Return the [x, y] coordinate for the center point of the cell that contains the specified text.  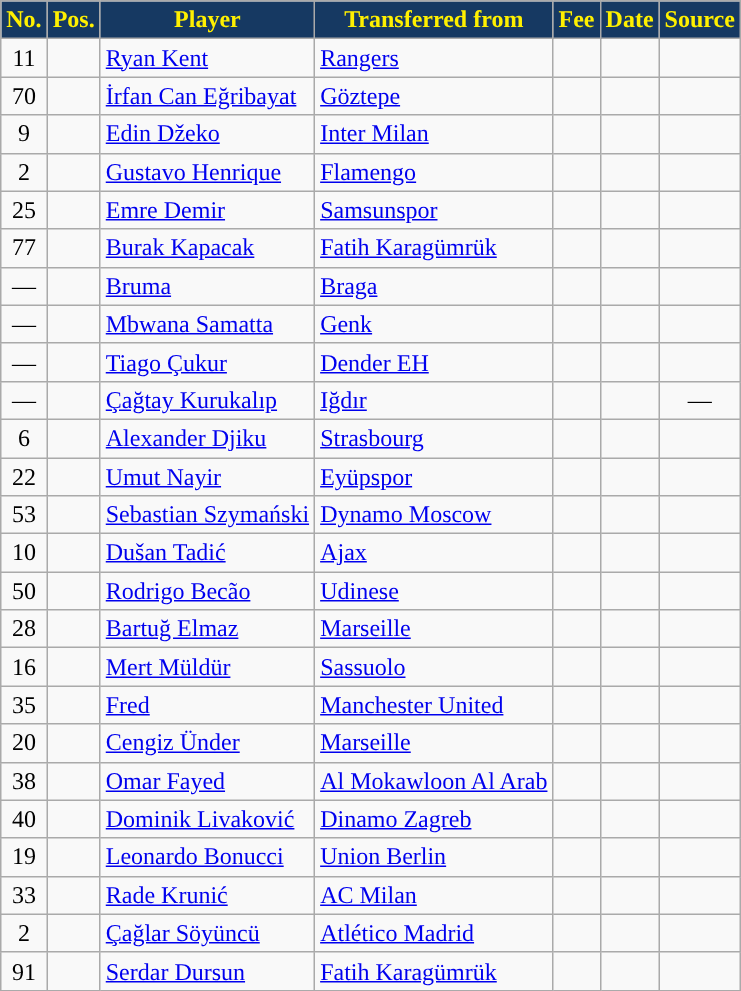
Burak Kapacak [207, 248]
28 [24, 629]
Inter Milan [434, 134]
Tiago Çukur [207, 362]
Omar Fayed [207, 781]
Iğdır [434, 400]
Atlético Madrid [434, 933]
Fee [576, 20]
Union Berlin [434, 857]
35 [24, 705]
Player [207, 20]
Manchester United [434, 705]
Bruma [207, 286]
Eyüpspor [434, 477]
No. [24, 20]
Ryan Kent [207, 58]
Al Mokawloon Al Arab [434, 781]
Genk [434, 324]
Serdar Dursun [207, 971]
Rodrigo Becão [207, 591]
Fred [207, 705]
33 [24, 895]
Dušan Tadić [207, 553]
19 [24, 857]
9 [24, 134]
Mbwana Samatta [207, 324]
Sassuolo [434, 667]
Gustavo Henrique [207, 172]
Braga [434, 286]
11 [24, 58]
10 [24, 553]
Dender EH [434, 362]
Sebastian Szymański [207, 515]
70 [24, 96]
İrfan Can Eğribayat [207, 96]
Flamengo [434, 172]
Dynamo Moscow [434, 515]
Çağlar Söyüncü [207, 933]
91 [24, 971]
50 [24, 591]
Alexander Djiku [207, 438]
Ajax [434, 553]
16 [24, 667]
Çağtay Kurukalıp [207, 400]
Rangers [434, 58]
6 [24, 438]
53 [24, 515]
38 [24, 781]
Cengiz Ünder [207, 743]
AC Milan [434, 895]
Dominik Livaković [207, 819]
22 [24, 477]
Edin Džeko [207, 134]
Date [630, 20]
Bartuğ Elmaz [207, 629]
20 [24, 743]
Source [700, 20]
Samsunspor [434, 210]
Umut Nayir [207, 477]
Emre Demir [207, 210]
25 [24, 210]
Mert Müldür [207, 667]
Göztepe [434, 96]
Dinamo Zagreb [434, 819]
Transferred from [434, 20]
Leonardo Bonucci [207, 857]
40 [24, 819]
Rade Krunić [207, 895]
77 [24, 248]
Udinese [434, 591]
Pos. [74, 20]
Strasbourg [434, 438]
